Search for the cell housing the specified text and yield its (X, Y) center coordinate. 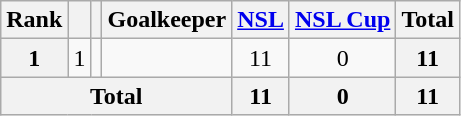
Goalkeeper (167, 20)
NSL Cup (342, 20)
NSL (261, 20)
Rank (34, 20)
